For the text-containing cell, return its midpoint in [x, y] coordinate format. 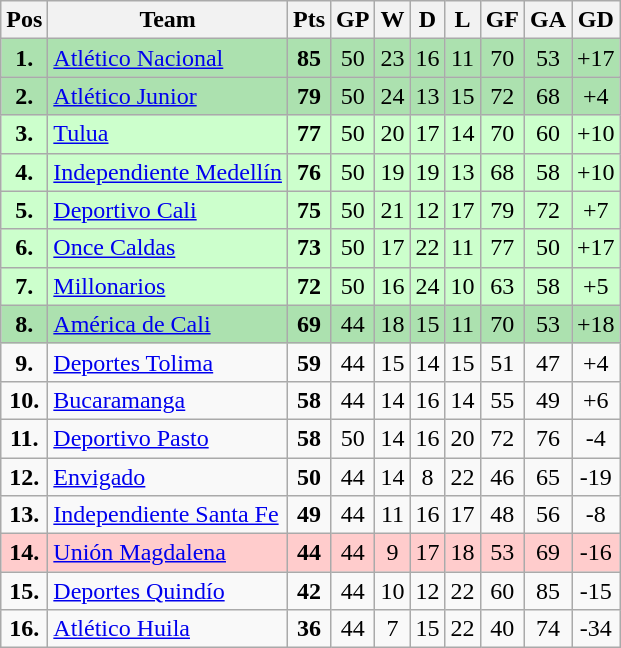
-16 [596, 553]
6. [24, 248]
14. [24, 553]
55 [502, 400]
Unión Magdalena [168, 553]
Deportivo Cali [168, 210]
12. [24, 477]
+6 [596, 400]
23 [392, 58]
Millonarios [168, 286]
21 [392, 210]
Atlético Junior [168, 96]
-8 [596, 515]
8. [24, 324]
63 [502, 286]
13. [24, 515]
-34 [596, 629]
56 [548, 515]
75 [308, 210]
59 [308, 362]
América de Cali [168, 324]
Pos [24, 20]
-19 [596, 477]
+7 [596, 210]
Deportes Tolima [168, 362]
7 [392, 629]
47 [548, 362]
Team [168, 20]
15. [24, 591]
GA [548, 20]
Independiente Medellín [168, 172]
Deportivo Pasto [168, 438]
36 [308, 629]
9. [24, 362]
10. [24, 400]
4. [24, 172]
Once Caldas [168, 248]
74 [548, 629]
GD [596, 20]
Atlético Huila [168, 629]
51 [502, 362]
Pts [308, 20]
65 [548, 477]
40 [502, 629]
-4 [596, 438]
11. [24, 438]
Independiente Santa Fe [168, 515]
Atlético Nacional [168, 58]
Tulua [168, 134]
1. [24, 58]
GF [502, 20]
7. [24, 286]
73 [308, 248]
16. [24, 629]
42 [308, 591]
3. [24, 134]
8 [428, 477]
+18 [596, 324]
Deportes Quindío [168, 591]
46 [502, 477]
9 [392, 553]
W [392, 20]
Bucaramanga [168, 400]
-15 [596, 591]
Envigado [168, 477]
2. [24, 96]
48 [502, 515]
L [462, 20]
GP [353, 20]
+5 [596, 286]
D [428, 20]
5. [24, 210]
